From the cell containing the given text, extract its center point as (x, y) coordinate. 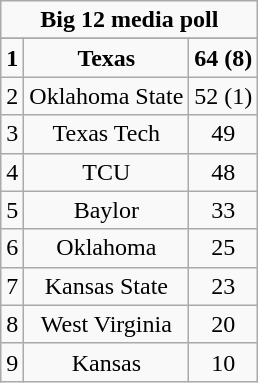
Oklahoma (106, 248)
5 (12, 210)
48 (224, 172)
Texas Tech (106, 134)
25 (224, 248)
20 (224, 324)
West Virginia (106, 324)
2 (12, 96)
TCU (106, 172)
52 (1) (224, 96)
33 (224, 210)
9 (12, 362)
Texas (106, 58)
Oklahoma State (106, 96)
4 (12, 172)
Kansas State (106, 286)
64 (8) (224, 58)
3 (12, 134)
Big 12 media poll (130, 20)
10 (224, 362)
49 (224, 134)
Baylor (106, 210)
8 (12, 324)
1 (12, 58)
Kansas (106, 362)
7 (12, 286)
23 (224, 286)
6 (12, 248)
